Return the [x, y] coordinate for the center point of the cell that contains the specified text.  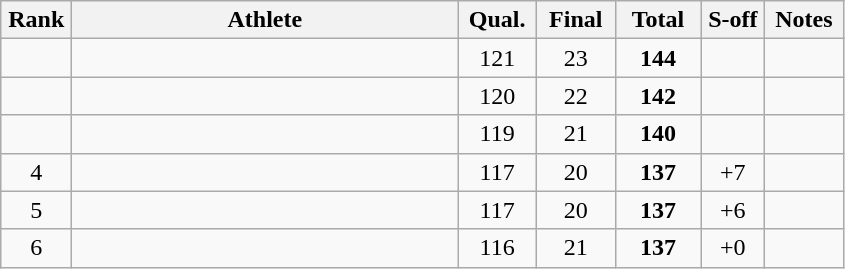
120 [498, 96]
Athlete [265, 20]
+6 [733, 210]
116 [498, 248]
Rank [36, 20]
22 [576, 96]
5 [36, 210]
Qual. [498, 20]
S-off [733, 20]
Final [576, 20]
+0 [733, 248]
142 [658, 96]
140 [658, 134]
+7 [733, 172]
144 [658, 58]
6 [36, 248]
Notes [804, 20]
121 [498, 58]
4 [36, 172]
Total [658, 20]
23 [576, 58]
119 [498, 134]
